Provide the [X, Y] coordinate of the cell's center where the given text is located.  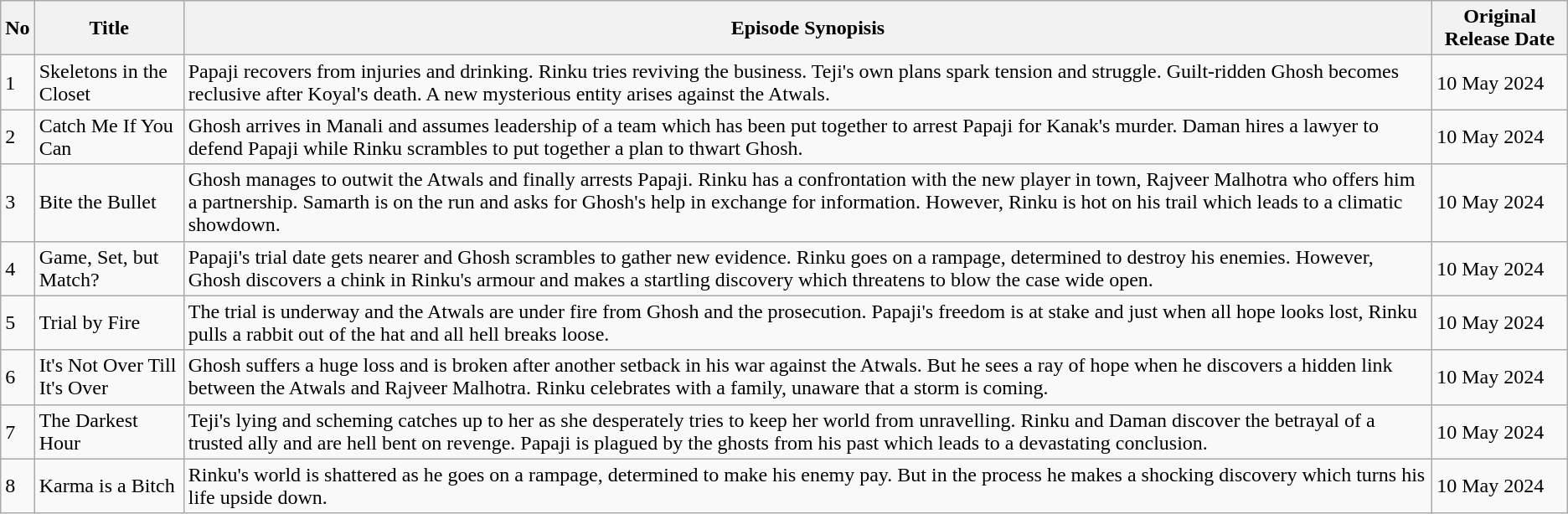
Bite the Bullet [109, 203]
4 [18, 268]
Title [109, 28]
7 [18, 432]
3 [18, 203]
No [18, 28]
Trial by Fire [109, 323]
Catch Me If You Can [109, 137]
Karma is a Bitch [109, 486]
Game, Set, but Match? [109, 268]
It's Not Over Till It's Over [109, 377]
1 [18, 82]
Skeletons in the Closet [109, 82]
Original Release Date [1500, 28]
5 [18, 323]
8 [18, 486]
2 [18, 137]
Episode Synopisis [807, 28]
6 [18, 377]
The Darkest Hour [109, 432]
